Return (X, Y) of the center of cell containing provided text 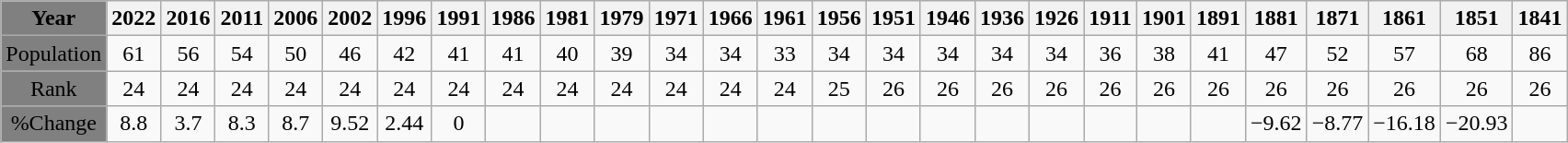
56 (188, 54)
1861 (1404, 18)
2022 (134, 18)
Year (53, 18)
%Change (53, 124)
8.3 (242, 124)
1951 (893, 18)
8.7 (296, 124)
61 (134, 54)
1851 (1476, 18)
1936 (1003, 18)
1966 (731, 18)
68 (1476, 54)
40 (567, 54)
0 (458, 124)
−9.62 (1277, 124)
1911 (1111, 18)
52 (1338, 54)
−20.93 (1476, 124)
1841 (1540, 18)
1881 (1277, 18)
Rank (53, 89)
46 (350, 54)
1871 (1338, 18)
1981 (567, 18)
42 (405, 54)
−8.77 (1338, 124)
50 (296, 54)
57 (1404, 54)
25 (839, 89)
54 (242, 54)
1946 (948, 18)
1996 (405, 18)
2.44 (405, 124)
33 (784, 54)
2006 (296, 18)
1891 (1218, 18)
39 (622, 54)
1901 (1163, 18)
1961 (784, 18)
1986 (513, 18)
1956 (839, 18)
Population (53, 54)
1979 (622, 18)
2011 (242, 18)
−16.18 (1404, 124)
1971 (675, 18)
8.8 (134, 124)
38 (1163, 54)
1926 (1056, 18)
9.52 (350, 124)
1991 (458, 18)
47 (1277, 54)
36 (1111, 54)
3.7 (188, 124)
2002 (350, 18)
2016 (188, 18)
86 (1540, 54)
